Determine the (x, y) coordinate at the center of the cell enclosing the given text.  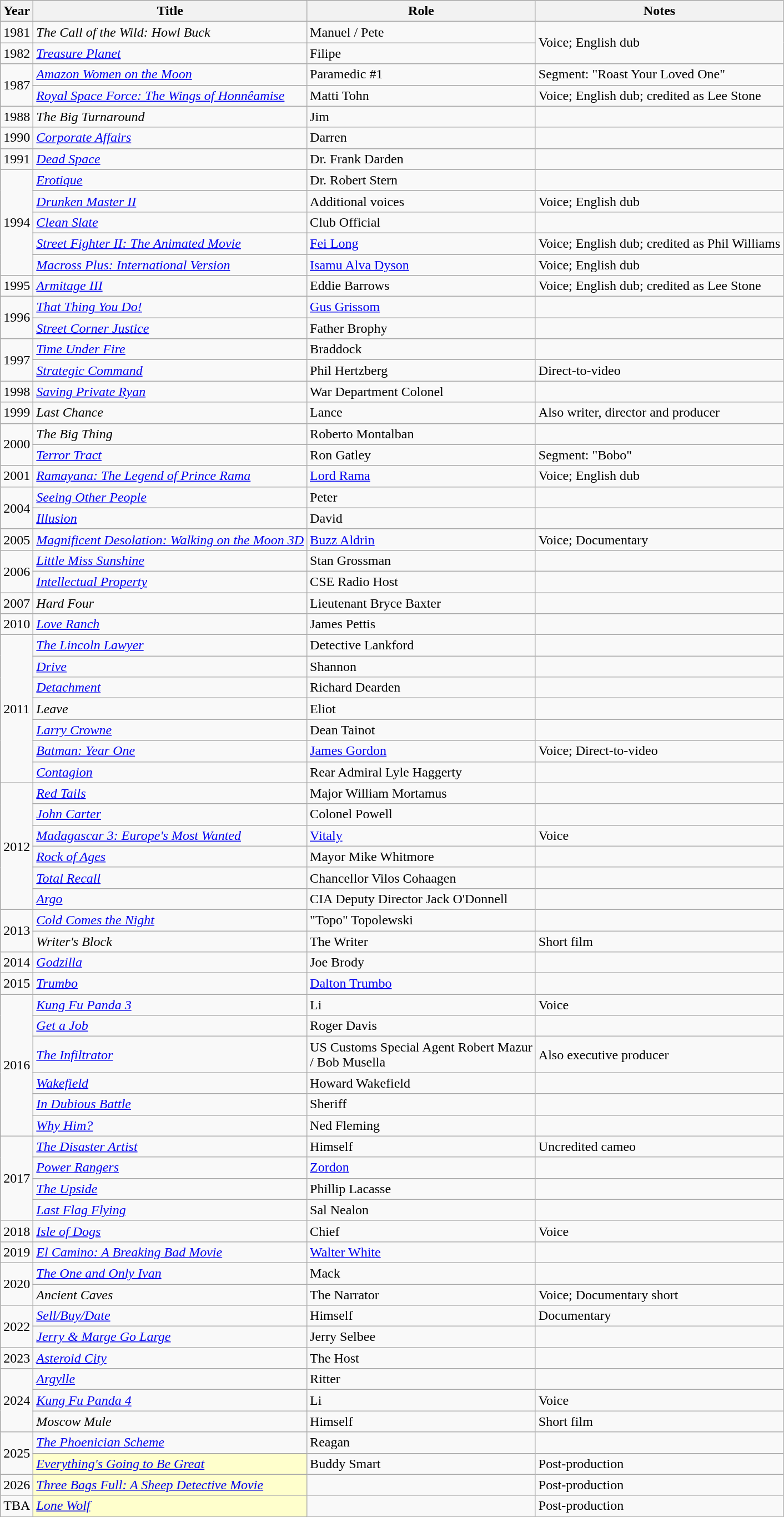
CSE Radio Host (421, 582)
Shannon (421, 667)
Love Ranch (170, 624)
Paramedic #1 (421, 74)
The Disaster Artist (170, 1146)
Segment: "Roast Your Loved One" (660, 74)
Ron Gatley (421, 455)
1990 (17, 138)
Mayor Mike Whitmore (421, 857)
2022 (17, 1326)
Amazon Women on the Moon (170, 74)
Wakefield (170, 1083)
Title (170, 11)
1991 (17, 159)
Fei Long (421, 243)
Direct-to-video (660, 371)
Contagion (170, 772)
The Writer (421, 942)
Illusion (170, 518)
2023 (17, 1358)
Kung Fu Panda 3 (170, 1005)
Jerry & Marge Go Large (170, 1337)
Voice; Documentary short (660, 1295)
Asteroid City (170, 1358)
Lord Rama (421, 476)
Royal Space Force: The Wings of Honnêamise (170, 96)
Dalton Trumbo (421, 984)
Rock of Ages (170, 857)
Writer's Block (170, 942)
Time Under Fire (170, 349)
1981 (17, 32)
Filipe (421, 53)
Father Brophy (421, 328)
Get a Job (170, 1026)
Year (17, 11)
The One and Only Ivan (170, 1273)
2026 (17, 1485)
Jerry Selbee (421, 1337)
The Host (421, 1358)
Dead Space (170, 159)
Why Him? (170, 1125)
Major William Mortamus (421, 793)
Role (421, 11)
Colonel Powell (421, 814)
Reagan (421, 1443)
Power Rangers (170, 1168)
Drive (170, 667)
Joe Brody (421, 963)
Phil Hertzberg (421, 371)
Armitage III (170, 286)
2014 (17, 963)
2018 (17, 1231)
Trumbo (170, 984)
Lieutenant Bryce Baxter (421, 603)
Documentary (660, 1316)
2012 (17, 846)
2016 (17, 1065)
Sal Nealon (421, 1210)
Last Flag Flying (170, 1210)
Corporate Affairs (170, 138)
Clean Slate (170, 222)
Strategic Command (170, 371)
Braddock (421, 349)
Also writer, director and producer (660, 413)
2020 (17, 1284)
US Customs Special Agent Robert Mazur / Bob Musella (421, 1054)
2025 (17, 1453)
The Narrator (421, 1295)
Erotique (170, 180)
2024 (17, 1400)
The Big Turnaround (170, 117)
2001 (17, 476)
That Thing You Do! (170, 307)
Drunken Master II (170, 201)
Roger Davis (421, 1026)
1998 (17, 392)
Street Fighter II: The Animated Movie (170, 243)
Eliot (421, 709)
Ramayana: The Legend of Prince Rama (170, 476)
Buzz Aldrin (421, 539)
Voice; Direct-to-video (660, 751)
"Topo" Topolewski (421, 920)
Notes (660, 11)
The Big Thing (170, 434)
Mack (421, 1273)
Larry Crowne (170, 730)
John Carter (170, 814)
Batman: Year One (170, 751)
1995 (17, 286)
Richard Dearden (421, 688)
Dr. Frank Darden (421, 159)
Manuel / Pete (421, 32)
Sheriff (421, 1104)
Chancellor Vilos Cohaagen (421, 878)
2007 (17, 603)
2004 (17, 508)
The Upside (170, 1189)
Club Official (421, 222)
In Dubious Battle (170, 1104)
Howard Wakefield (421, 1083)
1999 (17, 413)
Ned Fleming (421, 1125)
Treasure Planet (170, 53)
Chief (421, 1231)
El Camino: A Breaking Bad Movie (170, 1252)
Matti Tohn (421, 96)
2013 (17, 930)
The Call of the Wild: Howl Buck (170, 32)
Cold Comes the Night (170, 920)
Zordon (421, 1168)
2019 (17, 1252)
The Infiltrator (170, 1054)
Total Recall (170, 878)
Sell/Buy/Date (170, 1316)
1987 (17, 85)
Voice; Documentary (660, 539)
CIA Deputy Director Jack O'Donnell (421, 899)
Everything's Going to Be Great (170, 1464)
Terror Tract (170, 455)
David (421, 518)
1996 (17, 318)
Dean Tainot (421, 730)
James Gordon (421, 751)
Ritter (421, 1379)
Gus Grissom (421, 307)
Peter (421, 497)
Dr. Robert Stern (421, 180)
1997 (17, 360)
Detachment (170, 688)
Kung Fu Panda 4 (170, 1400)
Voice; English dub; credited as Phil Williams (660, 243)
Lone Wolf (170, 1506)
Walter White (421, 1252)
Segment: "Bobo" (660, 455)
2005 (17, 539)
Hard Four (170, 603)
1982 (17, 53)
Eddie Barrows (421, 286)
Moscow Mule (170, 1421)
2006 (17, 571)
2017 (17, 1178)
Saving Private Ryan (170, 392)
Buddy Smart (421, 1464)
Isle of Dogs (170, 1231)
Three Bags Full: A Sheep Detective Movie (170, 1485)
2011 (17, 709)
Last Chance (170, 413)
Roberto Montalban (421, 434)
Phillip Lacasse (421, 1189)
Vitaly (421, 835)
Godzilla (170, 963)
Madagascar 3: Europe's Most Wanted (170, 835)
James Pettis (421, 624)
Seeing Other People (170, 497)
1994 (17, 222)
Also executive producer (660, 1054)
Little Miss Sunshine (170, 560)
Argylle (170, 1379)
Uncredited cameo (660, 1146)
Darren (421, 138)
Detective Lankford (421, 645)
TBA (17, 1506)
Magnificent Desolation: Walking on the Moon 3D (170, 539)
Intellectual Property (170, 582)
Leave (170, 709)
The Phoenician Scheme (170, 1443)
Rear Admiral Lyle Haggerty (421, 772)
Argo (170, 899)
Macross Plus: International Version (170, 265)
1988 (17, 117)
Red Tails (170, 793)
Stan Grossman (421, 560)
Lance (421, 413)
Isamu Alva Dyson (421, 265)
2000 (17, 444)
2015 (17, 984)
War Department Colonel (421, 392)
2010 (17, 624)
Ancient Caves (170, 1295)
Street Corner Justice (170, 328)
Jim (421, 117)
Additional voices (421, 201)
The Lincoln Lawyer (170, 645)
